Scan for the cell matching the given text and deliver its (x, y) coordinate at center. 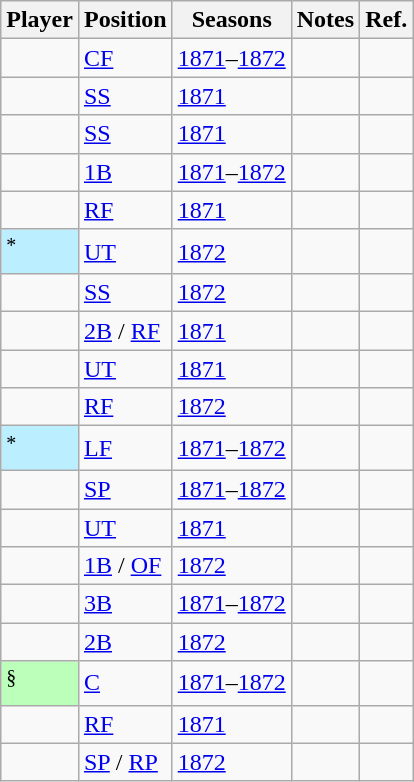
Player (40, 20)
SP / RP (125, 762)
3B (125, 604)
Ref. (386, 20)
Seasons (232, 20)
Position (125, 20)
1B / OF (125, 566)
2B / RF (125, 331)
SP (125, 489)
Notes (325, 20)
CF (125, 58)
1B (125, 172)
2B (125, 642)
C (125, 684)
§ (40, 684)
LF (125, 448)
